Return (X, Y) of the center of cell containing provided text 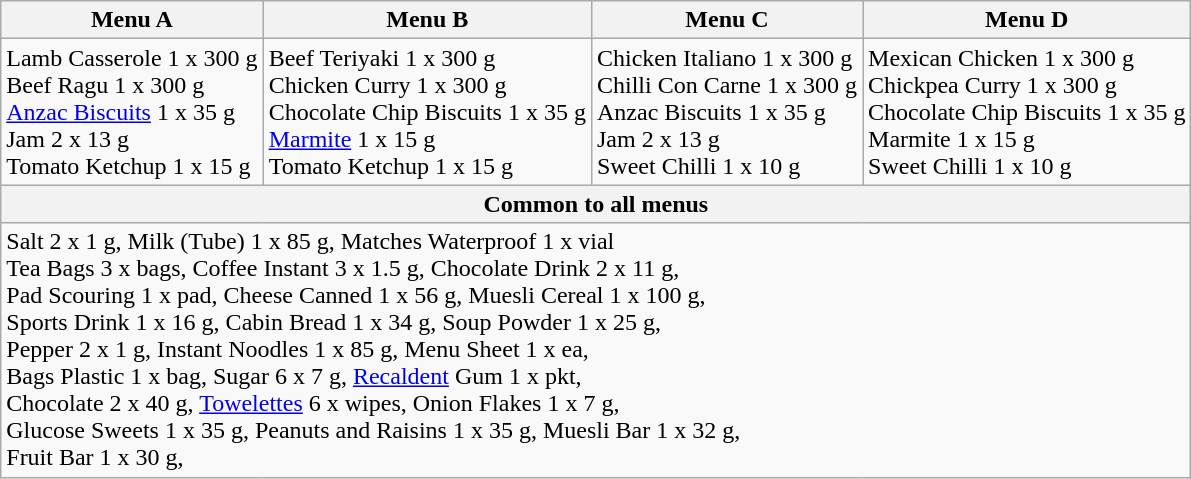
Menu B (427, 20)
Menu D (1027, 20)
Beef Teriyaki 1 x 300 gChicken Curry 1 x 300 gChocolate Chip Biscuits 1 x 35 gMarmite 1 x 15 gTomato Ketchup 1 x 15 g (427, 112)
Common to all menus (596, 204)
Menu C (726, 20)
Chicken Italiano 1 x 300 gChilli Con Carne 1 x 300 gAnzac Biscuits 1 x 35 gJam 2 x 13 gSweet Chilli 1 x 10 g (726, 112)
Menu A (132, 20)
Mexican Chicken 1 x 300 gChickpea Curry 1 x 300 gChocolate Chip Biscuits 1 x 35 gMarmite 1 x 15 gSweet Chilli 1 x 10 g (1027, 112)
Lamb Casserole 1 x 300 gBeef Ragu 1 x 300 gAnzac Biscuits 1 x 35 gJam 2 x 13 gTomato Ketchup 1 x 15 g (132, 112)
